Capture the cell that displays the provided text and extract its [x, y] central coordinate. 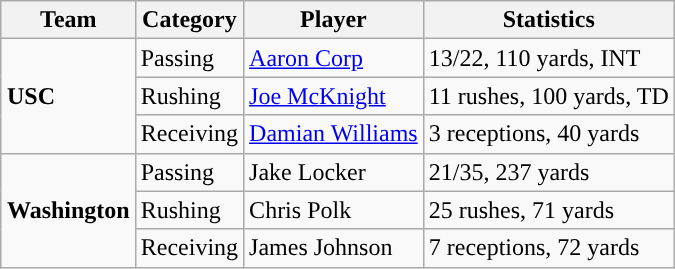
3 receptions, 40 yards [548, 134]
Damian Williams [334, 134]
7 receptions, 72 yards [548, 248]
Team [68, 20]
25 rushes, 71 yards [548, 210]
Chris Polk [334, 210]
Aaron Corp [334, 58]
13/22, 110 yards, INT [548, 58]
Joe McKnight [334, 96]
21/35, 237 yards [548, 172]
USC [68, 96]
James Johnson [334, 248]
Washington [68, 210]
Player [334, 20]
11 rushes, 100 yards, TD [548, 96]
Jake Locker [334, 172]
Statistics [548, 20]
Category [189, 20]
